For the text-containing cell, return its midpoint in (X, Y) coordinate format. 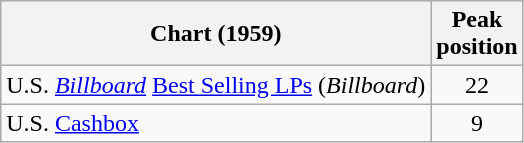
Chart (1959) (216, 34)
U.S. Billboard Best Selling LPs (Billboard) (216, 85)
22 (477, 85)
U.S. Cashbox (216, 123)
9 (477, 123)
Peakposition (477, 34)
